Search for the cell housing the specified text and yield its [X, Y] center coordinate. 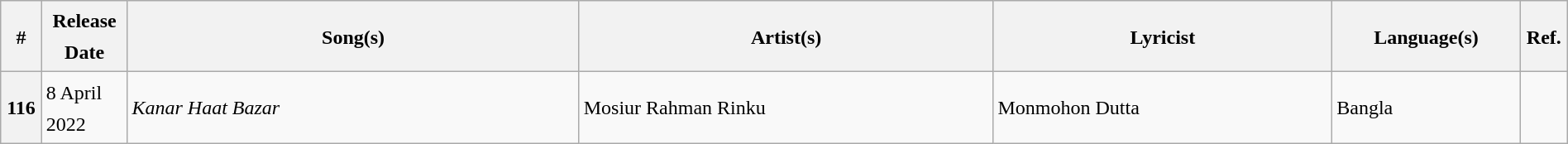
Bangla [1427, 108]
Kanar Haat Bazar [353, 108]
Mosiur Rahman Rinku [786, 108]
Lyricist [1163, 36]
# [22, 36]
Language(s) [1427, 36]
Ref. [1543, 36]
116 [22, 108]
Artist(s) [786, 36]
Song(s) [353, 36]
8 April 2022 [84, 108]
Monmohon Dutta [1163, 108]
Release Date [84, 36]
